Return [x, y] of the center of cell containing provided text 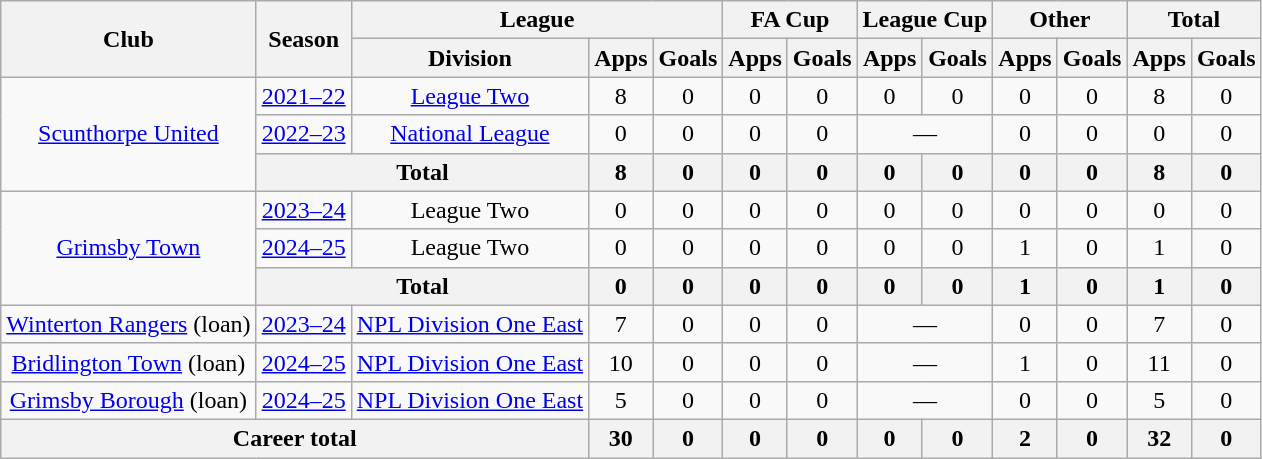
Career total [295, 438]
2 [1025, 438]
Grimsby Borough (loan) [128, 400]
32 [1159, 438]
30 [621, 438]
FA Cup [790, 20]
League [537, 20]
Bridlington Town (loan) [128, 362]
Other [1060, 20]
Winterton Rangers (loan) [128, 324]
11 [1159, 362]
Season [304, 39]
Scunthorpe United [128, 134]
National League [470, 134]
Club [128, 39]
2022–23 [304, 134]
10 [621, 362]
Grimsby Town [128, 248]
2021–22 [304, 96]
League Cup [925, 20]
Division [470, 58]
